For the text-containing cell, return its midpoint in (x, y) coordinate format. 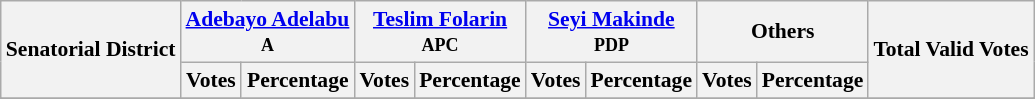
Teslim FolarinAPC (440, 32)
Seyi MakindePDP (612, 32)
Others (782, 32)
Total Valid Votes (950, 50)
Senatorial District (91, 50)
Adebayo AdelabuA (268, 32)
